Locate the cell with the specified text and output its (X, Y) center coordinate. 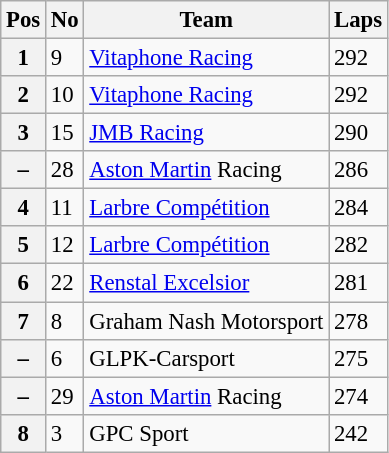
7 (24, 321)
29 (65, 396)
GPC Sport (206, 433)
5 (24, 245)
15 (65, 133)
1 (24, 58)
281 (358, 283)
GLPK-Carsport (206, 358)
242 (358, 433)
10 (65, 95)
4 (24, 208)
275 (358, 358)
22 (65, 283)
290 (358, 133)
Graham Nash Motorsport (206, 321)
278 (358, 321)
28 (65, 170)
282 (358, 245)
Laps (358, 20)
2 (24, 95)
274 (358, 396)
9 (65, 58)
Renstal Excelsior (206, 283)
11 (65, 208)
JMB Racing (206, 133)
Pos (24, 20)
12 (65, 245)
286 (358, 170)
Team (206, 20)
284 (358, 208)
No (65, 20)
